Return the (x, y) coordinate for the center point of the cell that contains the specified text.  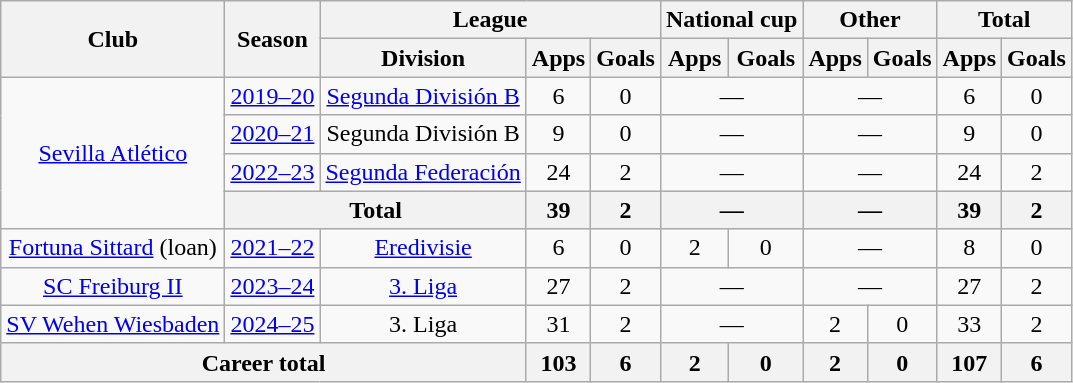
8 (969, 248)
2022–23 (272, 172)
Eredivisie (423, 248)
SV Wehen Wiesbaden (113, 324)
Season (272, 39)
Segunda Federación (423, 172)
103 (558, 362)
2021–22 (272, 248)
2023–24 (272, 286)
2019–20 (272, 96)
107 (969, 362)
Sevilla Atlético (113, 153)
Other (870, 20)
2024–25 (272, 324)
Career total (264, 362)
Division (423, 58)
31 (558, 324)
SC Freiburg II (113, 286)
Fortuna Sittard (loan) (113, 248)
National cup (731, 20)
2020–21 (272, 134)
League (490, 20)
33 (969, 324)
Club (113, 39)
